Search for the cell housing the specified text and yield its (x, y) center coordinate. 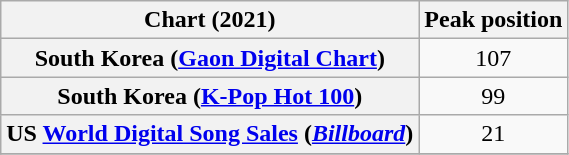
US World Digital Song Sales (Billboard) (210, 134)
South Korea (Gaon Digital Chart) (210, 58)
107 (494, 58)
21 (494, 134)
99 (494, 96)
Peak position (494, 20)
Chart (2021) (210, 20)
South Korea (K-Pop Hot 100) (210, 96)
